For the text-containing cell, return its midpoint in [x, y] coordinate format. 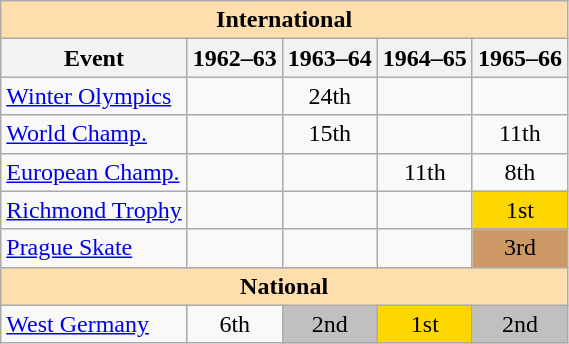
World Champ. [94, 134]
Prague Skate [94, 248]
8th [520, 172]
International [284, 20]
1962–63 [234, 58]
European Champ. [94, 172]
3rd [520, 248]
National [284, 286]
15th [330, 134]
Winter Olympics [94, 96]
1964–65 [424, 58]
24th [330, 96]
West Germany [94, 324]
Richmond Trophy [94, 210]
1963–64 [330, 58]
6th [234, 324]
Event [94, 58]
1965–66 [520, 58]
